Search for the cell housing the specified text and yield its [x, y] center coordinate. 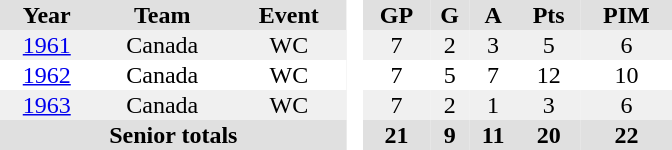
Year [47, 15]
G [450, 15]
20 [549, 135]
1962 [47, 75]
GP [396, 15]
10 [626, 75]
11 [494, 135]
Pts [549, 15]
1963 [47, 105]
PIM [626, 15]
Senior totals [174, 135]
Event [289, 15]
A [494, 15]
21 [396, 135]
Team [163, 15]
9 [450, 135]
12 [549, 75]
1 [494, 105]
22 [626, 135]
1961 [47, 45]
